Find where the given text appears and provide that cell's center as [X, Y] coordinate. 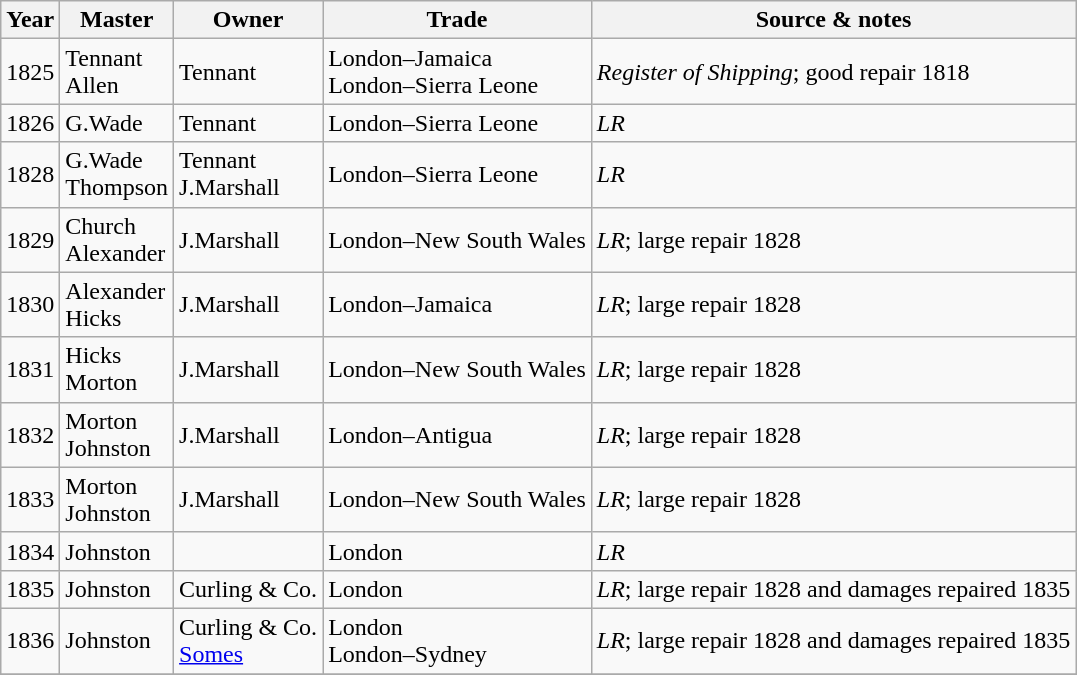
Owner [248, 20]
1830 [30, 304]
1831 [30, 370]
LondonLondon–Sydney [458, 640]
1825 [30, 72]
Source & notes [833, 20]
1834 [30, 551]
Trade [458, 20]
1832 [30, 434]
1833 [30, 500]
1836 [30, 640]
ChurchAlexander [117, 240]
Register of Shipping; good repair 1818 [833, 72]
London–Jamaica [458, 304]
HicksMorton [117, 370]
1829 [30, 240]
London–JamaicaLondon–Sierra Leone [458, 72]
Year [30, 20]
G.WadeThompson [117, 174]
London–Antigua [458, 434]
AlexanderHicks [117, 304]
G.Wade [117, 123]
Master [117, 20]
Curling & Co. [248, 589]
1826 [30, 123]
1835 [30, 589]
TennantJ.Marshall [248, 174]
1828 [30, 174]
TennantAllen [117, 72]
Curling & Co.Somes [248, 640]
